Capture the cell that displays the provided text and extract its [X, Y] central coordinate. 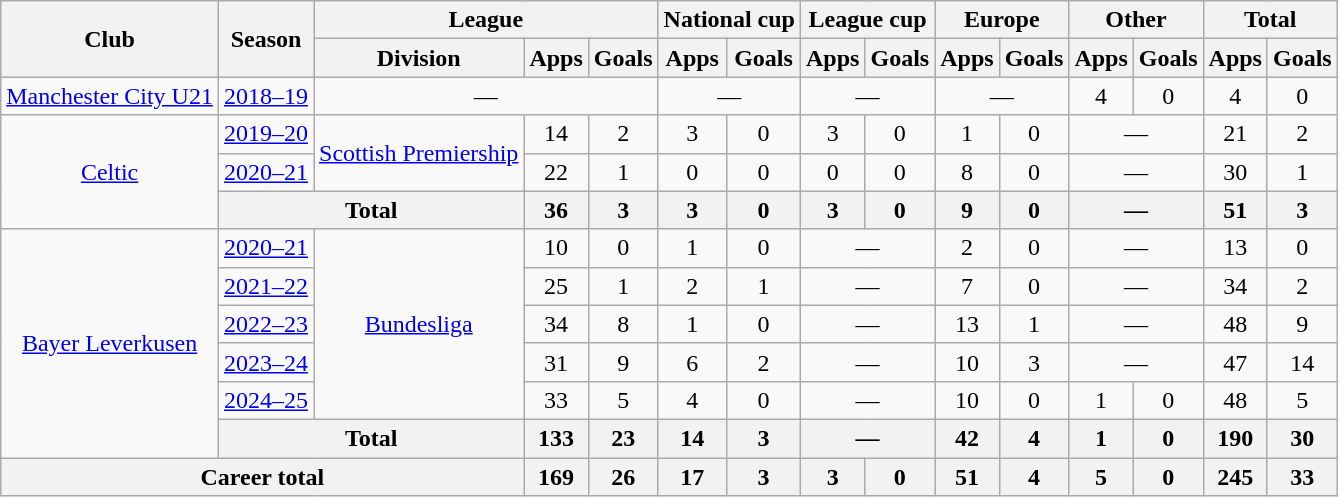
6 [692, 362]
Bayer Leverkusen [110, 343]
Scottish Premiership [419, 153]
22 [556, 172]
2024–25 [266, 400]
245 [1235, 477]
2018–19 [266, 96]
2021–22 [266, 286]
2019–20 [266, 134]
Europe [1002, 20]
2022–23 [266, 324]
25 [556, 286]
Manchester City U21 [110, 96]
National cup [729, 20]
League [486, 20]
2023–24 [266, 362]
Club [110, 39]
21 [1235, 134]
169 [556, 477]
26 [623, 477]
23 [623, 438]
47 [1235, 362]
League cup [868, 20]
36 [556, 210]
31 [556, 362]
Career total [262, 477]
190 [1235, 438]
Bundesliga [419, 324]
7 [967, 286]
Celtic [110, 172]
Division [419, 58]
Season [266, 39]
Other [1136, 20]
42 [967, 438]
133 [556, 438]
17 [692, 477]
